From the cell containing the given text, extract its center point as [x, y] coordinate. 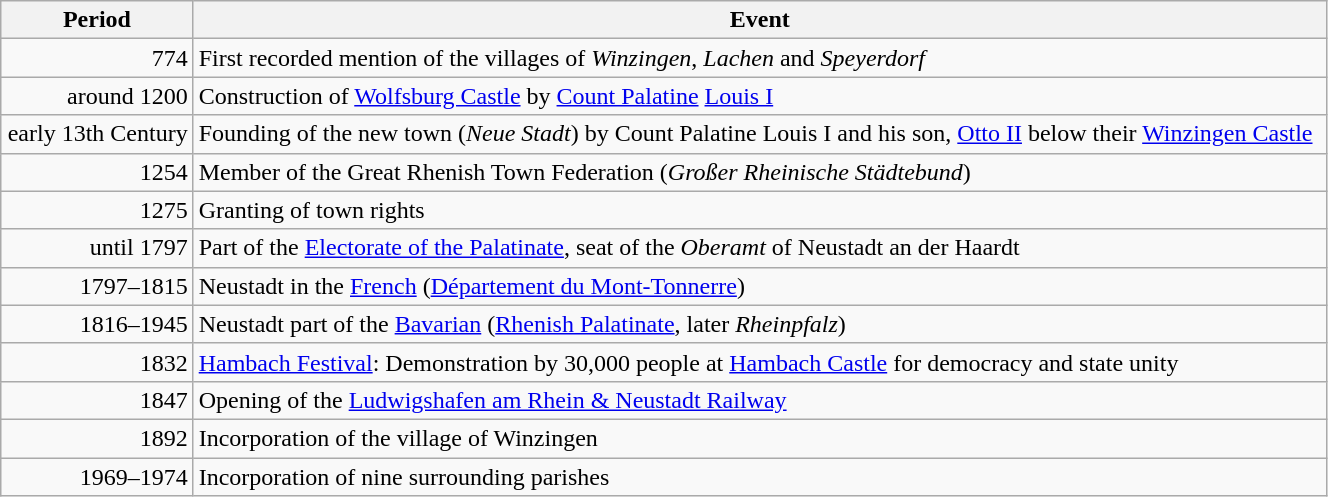
Granting of town rights [760, 210]
until 1797 [97, 248]
1816–1945 [97, 324]
Incorporation of nine surrounding parishes [760, 477]
Hambach Festival: Demonstration by 30,000 people at Hambach Castle for democracy and state unity [760, 362]
early 13th Century [97, 134]
774 [97, 58]
Founding of the new town (Neue Stadt) by Count Palatine Louis I and his son, Otto II below their Winzingen Castle [760, 134]
1847 [97, 400]
Opening of the Ludwigshafen am Rhein & Neustadt Railway [760, 400]
1832 [97, 362]
1969–1974 [97, 477]
Member of the Great Rhenish Town Federation (Großer Rheinische Städtebund) [760, 172]
Event [760, 20]
Neustadt part of the Bavarian (Rhenish Palatinate, later Rheinpfalz) [760, 324]
Neustadt in the French (Département du Mont-Tonnerre) [760, 286]
Incorporation of the village of Winzingen [760, 438]
1275 [97, 210]
1254 [97, 172]
First recorded mention of the villages of Winzingen, Lachen and Speyerdorf [760, 58]
Part of the Electorate of the Palatinate, seat of the Oberamt of Neustadt an der Haardt [760, 248]
1797–1815 [97, 286]
Period [97, 20]
1892 [97, 438]
around 1200 [97, 96]
Construction of Wolfsburg Castle by Count Palatine Louis I [760, 96]
